Scan for the cell matching the given text and deliver its [X, Y] coordinate at center. 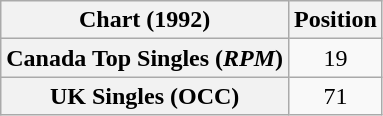
Chart (1992) [145, 20]
71 [336, 96]
UK Singles (OCC) [145, 96]
Canada Top Singles (RPM) [145, 58]
Position [336, 20]
19 [336, 58]
